For the text-containing cell, return its midpoint in (x, y) coordinate format. 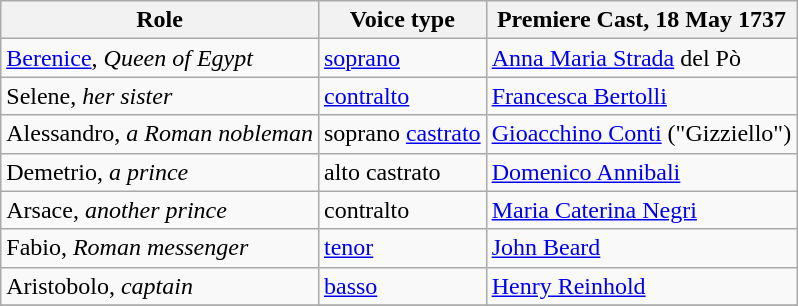
Anna Maria Strada del Pò (642, 58)
Maria Caterina Negri (642, 210)
Arsace, another prince (160, 210)
John Beard (642, 248)
Aristobolo, captain (160, 286)
Premiere Cast, 18 May 1737 (642, 20)
Berenice, Queen of Egypt (160, 58)
tenor (402, 248)
Selene, her sister (160, 96)
Fabio, Roman messenger (160, 248)
Alessandro, a Roman nobleman (160, 134)
alto castrato (402, 172)
Domenico Annibali (642, 172)
Francesca Bertolli (642, 96)
basso (402, 286)
Henry Reinhold (642, 286)
Gioacchino Conti ("Gizziello") (642, 134)
soprano (402, 58)
soprano castrato (402, 134)
Voice type (402, 20)
Role (160, 20)
Demetrio, a prince (160, 172)
